For the text-containing cell, return its midpoint in (X, Y) coordinate format. 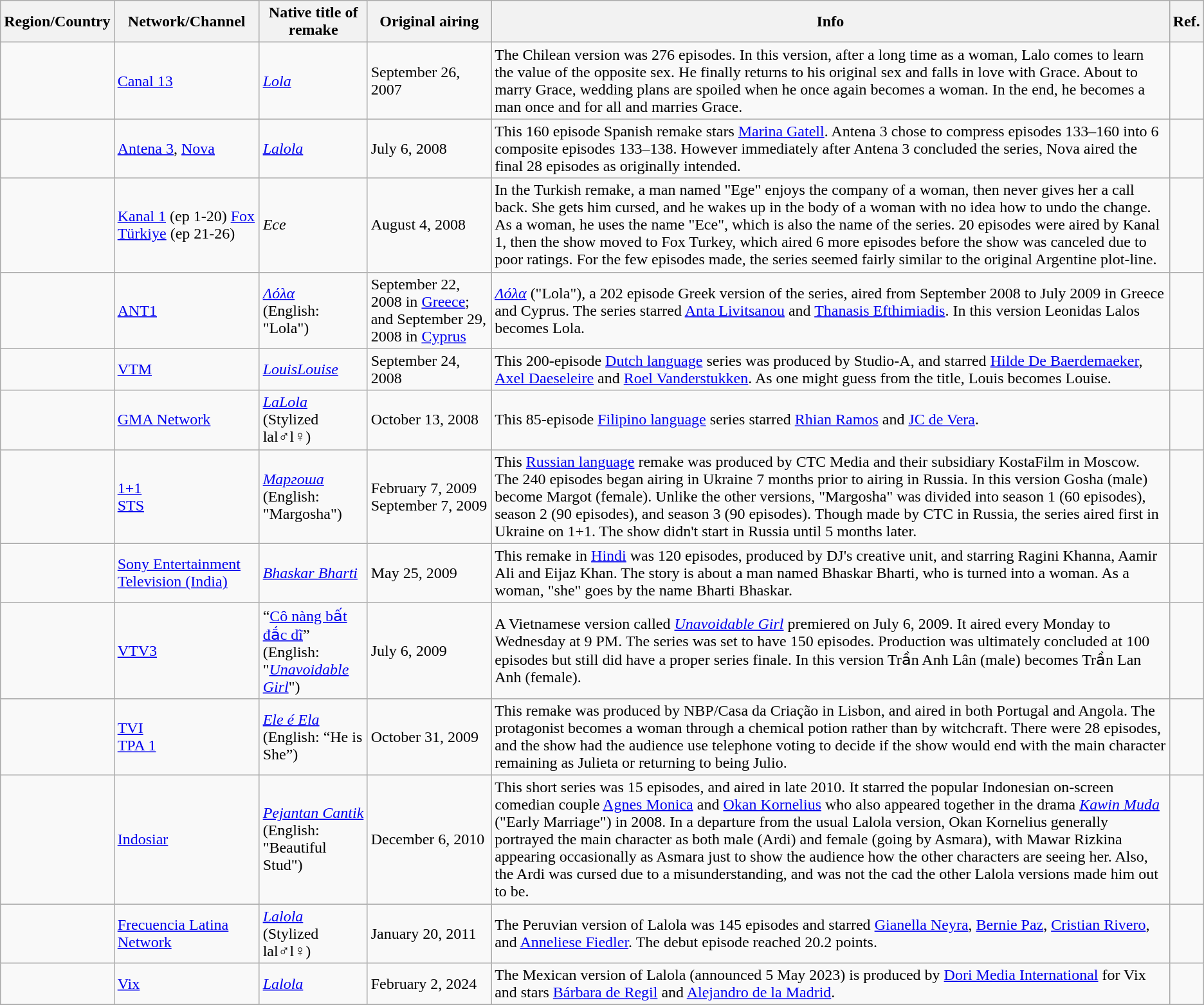
Indosiar (187, 839)
May 25, 2009 (429, 573)
Ece (313, 225)
October 31, 2009 (429, 737)
Info (831, 22)
January 20, 2011 (429, 934)
VTM (187, 369)
Native title of remake (313, 22)
Kanal 1 (ep 1-20) Fox Türkiye (ep 21-26) (187, 225)
October 13, 2008 (429, 420)
Bhaskar Bharti (313, 573)
July 6, 2008 (429, 149)
Region/Country (57, 22)
August 4, 2008 (429, 225)
Маргоша(English: "Margosha") (313, 496)
Ele é Ela(English: “He is She”) (313, 737)
Network/Channel (187, 22)
Λόλα(English: "Lola") (313, 310)
LouisLouise (313, 369)
LaLola(Stylized lal♂l♀) (313, 420)
VTV3 (187, 651)
Antena 3, Nova (187, 149)
Lalola(Stylized lal♂l♀) (313, 934)
September 24, 2008 (429, 369)
1+1STS (187, 496)
TVITPA 1 (187, 737)
July 6, 2009 (429, 651)
“Cô nàng bất đắc dĩ”(English: "Unavoidable Girl") (313, 651)
Frecuencia Latina Network (187, 934)
February 2, 2024 (429, 984)
Vix (187, 984)
September 26, 2007 (429, 81)
Lola (313, 81)
ANT1 (187, 310)
February 7, 2009September 7, 2009 (429, 496)
Canal 13 (187, 81)
December 6, 2010 (429, 839)
GMA Network (187, 420)
This 85-episode Filipino language series starred Rhian Ramos and JC de Vera. (831, 420)
Pejantan Cantik(English: "Beautiful Stud") (313, 839)
September 22, 2008 in Greece; and September 29, 2008 in Cyprus (429, 310)
Sony Entertainment Television (India) (187, 573)
Ref. (1186, 22)
Original airing (429, 22)
